Extract the [X, Y] coordinate from the center of the cell holding the provided text.  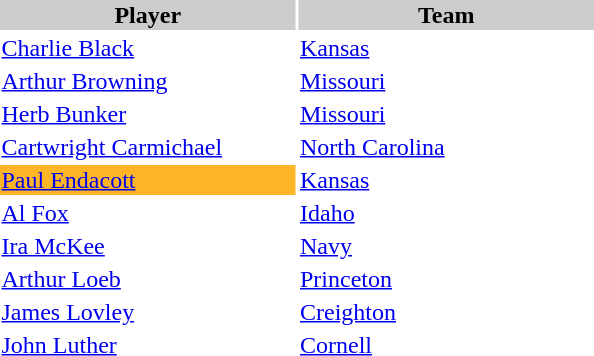
Al Fox [148, 213]
Ira McKee [148, 246]
Charlie Black [148, 48]
Creighton [446, 312]
Herb Bunker [148, 114]
Arthur Browning [148, 81]
Arthur Loeb [148, 279]
Paul Endacott [148, 180]
Cartwright Carmichael [148, 147]
Idaho [446, 213]
Player [148, 15]
Princeton [446, 279]
James Lovley [148, 312]
Navy [446, 246]
North Carolina [446, 147]
Team [446, 15]
